Return the (X, Y) coordinate for the center point of the cell that contains the specified text.  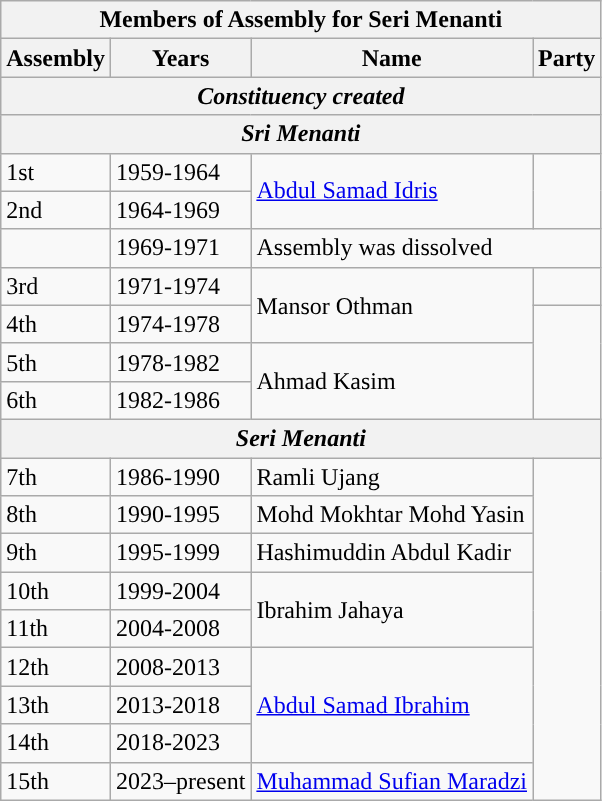
1986-1990 (180, 477)
Hashimuddin Abdul Kadir (392, 553)
14th (56, 743)
2004-2008 (180, 629)
Years (180, 58)
3rd (56, 286)
1959-1964 (180, 172)
5th (56, 362)
2nd (56, 210)
Ahmad Kasim (392, 381)
Members of Assembly for Seri Menanti (301, 20)
Abdul Samad Ibrahim (392, 705)
6th (56, 400)
1995-1999 (180, 553)
12th (56, 667)
10th (56, 591)
Mansor Othman (392, 305)
1969-1971 (180, 248)
Ramli Ujang (392, 477)
15th (56, 781)
1971-1974 (180, 286)
1978-1982 (180, 362)
Constituency created (301, 96)
Mohd Mokhtar Mohd Yasin (392, 515)
Seri Menanti (301, 438)
11th (56, 629)
1990-1995 (180, 515)
13th (56, 705)
Assembly (56, 58)
1964-1969 (180, 210)
1974-1978 (180, 324)
Muhammad Sufian Maradzi (392, 781)
2013-2018 (180, 705)
9th (56, 553)
1999-2004 (180, 591)
Abdul Samad Idris (392, 191)
7th (56, 477)
Sri Menanti (301, 134)
2018-2023 (180, 743)
1st (56, 172)
4th (56, 324)
Party (567, 58)
1982-1986 (180, 400)
Name (392, 58)
Ibrahim Jahaya (392, 610)
2023–present (180, 781)
2008-2013 (180, 667)
8th (56, 515)
Assembly was dissolved (426, 248)
